Provide the [x, y] coordinate of the cell's center where the given text is located.  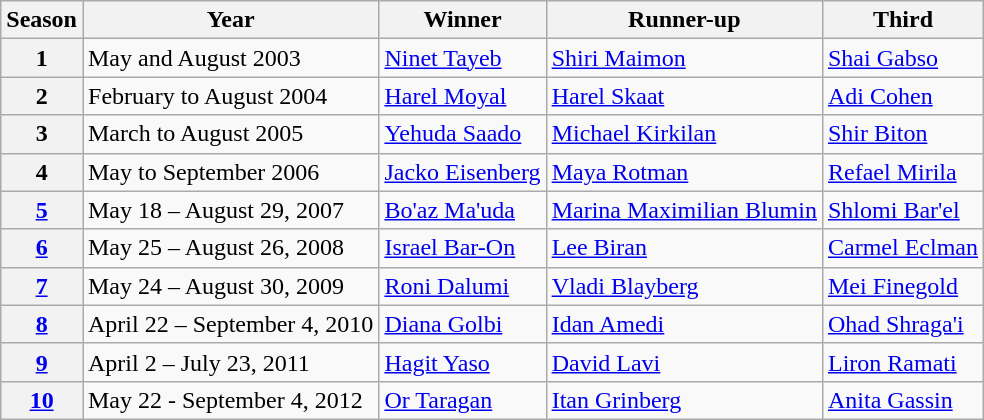
Shlomi Bar'el [902, 210]
Harel Moyal [462, 96]
Itan Grinberg [684, 400]
Adi Cohen [902, 96]
Mei Finegold [902, 286]
Israel Bar-On [462, 248]
10 [42, 400]
Liron Ramati [902, 362]
5 [42, 210]
Yehuda Saado [462, 134]
Ohad Shraga'i [902, 324]
May to September 2006 [230, 172]
3 [42, 134]
8 [42, 324]
May 25 – August 26, 2008 [230, 248]
4 [42, 172]
1 [42, 58]
David Lavi [684, 362]
Hagit Yaso [462, 362]
Marina Maximilian Blumin [684, 210]
March to August 2005 [230, 134]
Vladi Blayberg [684, 286]
February to August 2004 [230, 96]
Shiri Maimon [684, 58]
9 [42, 362]
Or Taragan [462, 400]
April 2 – July 23, 2011 [230, 362]
Lee Biran [684, 248]
Winner [462, 20]
Idan Amedi [684, 324]
Shir Biton [902, 134]
6 [42, 248]
Diana Golbi [462, 324]
Anita Gassin [902, 400]
May 18 – August 29, 2007 [230, 210]
Michael Kirkilan [684, 134]
Shai Gabso [902, 58]
7 [42, 286]
May and August 2003 [230, 58]
Roni Dalumi [462, 286]
Refael Mirila [902, 172]
Ninet Tayeb [462, 58]
Jacko Eisenberg [462, 172]
Bo'az Ma'uda [462, 210]
Third [902, 20]
Year [230, 20]
2 [42, 96]
Season [42, 20]
Carmel Eclman [902, 248]
Runner-up [684, 20]
April 22 – September 4, 2010 [230, 324]
May 24 – August 30, 2009 [230, 286]
May 22 - September 4, 2012 [230, 400]
Harel Skaat [684, 96]
Maya Rotman [684, 172]
